Pinpoint the cell where the given text exists, returning its [X, Y] midpoint coordinate. 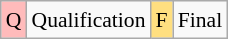
Q [14, 20]
Qualification [89, 20]
Final [200, 20]
F [162, 20]
